Find where the given text appears and provide that cell's center as (x, y) coordinate. 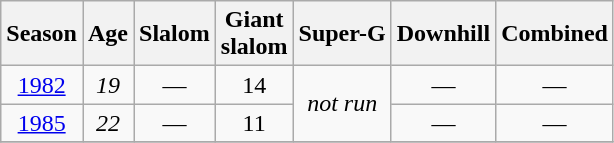
Season (42, 34)
22 (108, 123)
1985 (42, 123)
Age (108, 34)
not run (342, 104)
Giantslalom (254, 34)
11 (254, 123)
Super-G (342, 34)
Combined (555, 34)
Downhill (443, 34)
Slalom (175, 34)
19 (108, 85)
1982 (42, 85)
14 (254, 85)
